Identify which cell holds the provided text, then report its [X, Y] central coordinate. 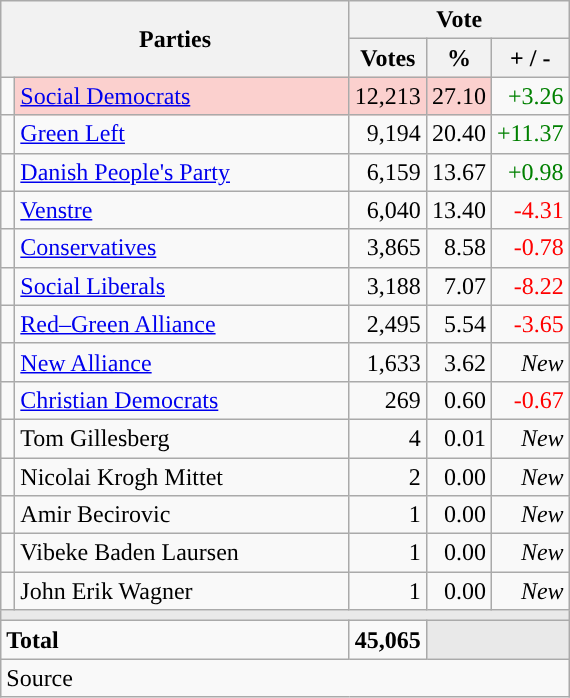
+0.98 [530, 172]
-0.67 [530, 400]
% [458, 58]
Social Liberals [182, 286]
Amir Becirovic [182, 515]
New Alliance [182, 362]
12,213 [388, 96]
+ / - [530, 58]
+3.26 [530, 96]
John Erik Wagner [182, 591]
13.40 [458, 210]
5.54 [458, 324]
-3.65 [530, 324]
45,065 [388, 640]
Tom Gillesberg [182, 438]
-4.31 [530, 210]
7.07 [458, 286]
Nicolai Krogh Mittet [182, 477]
4 [388, 438]
Vibeke Baden Laursen [182, 553]
3,865 [388, 248]
Christian Democrats [182, 400]
2 [388, 477]
Parties [176, 39]
8.58 [458, 248]
Total [176, 640]
Venstre [182, 210]
Votes [388, 58]
20.40 [458, 134]
Social Democrats [182, 96]
6,159 [388, 172]
0.60 [458, 400]
-0.78 [530, 248]
Red–Green Alliance [182, 324]
3,188 [388, 286]
1,633 [388, 362]
Green Left [182, 134]
13.67 [458, 172]
Vote [459, 20]
Danish People's Party [182, 172]
0.01 [458, 438]
Conservatives [182, 248]
2,495 [388, 324]
269 [388, 400]
3.62 [458, 362]
-8.22 [530, 286]
9,194 [388, 134]
Source [285, 678]
+11.37 [530, 134]
27.10 [458, 96]
6,040 [388, 210]
